Detect which cell encompasses the target text, then output its (X, Y) center coordinate. 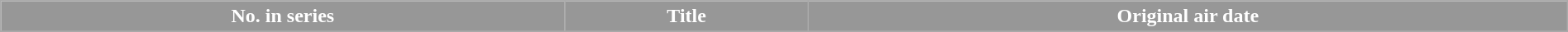
Original air date (1188, 16)
Title (686, 16)
No. in series (283, 16)
